Determine the (X, Y) coordinate at the center of the cell enclosing the given text.  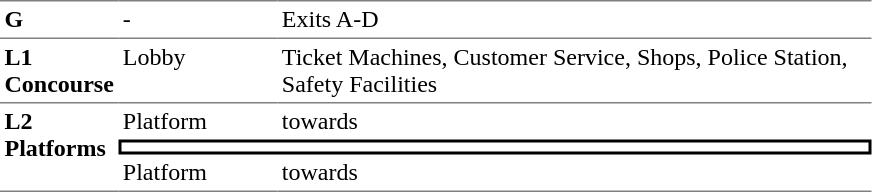
G (59, 19)
L1Concourse (59, 71)
L2Platforms (59, 148)
Exits A-D (574, 19)
Lobby (198, 71)
- (198, 19)
Ticket Machines, Customer Service, Shops, Police Station, Safety Facilities (574, 71)
